Return [X, Y] of the center of cell containing provided text 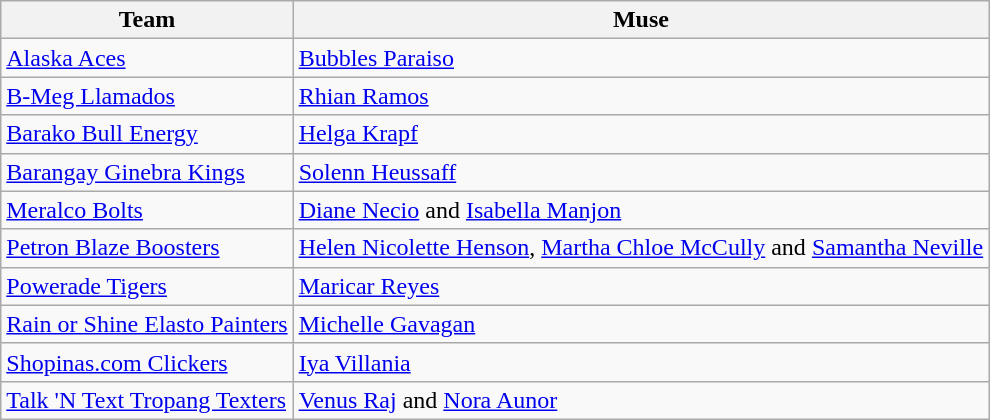
Shopinas.com Clickers [147, 362]
Iya Villania [641, 362]
Team [147, 20]
Michelle Gavagan [641, 324]
Bubbles Paraiso [641, 58]
Solenn Heussaff [641, 172]
Rhian Ramos [641, 96]
Alaska Aces [147, 58]
Barako Bull Energy [147, 134]
Venus Raj and Nora Aunor [641, 400]
Powerade Tigers [147, 286]
Helen Nicolette Henson, Martha Chloe McCully and Samantha Neville [641, 248]
Rain or Shine Elasto Painters [147, 324]
Meralco Bolts [147, 210]
Talk 'N Text Tropang Texters [147, 400]
Maricar Reyes [641, 286]
B-Meg Llamados [147, 96]
Petron Blaze Boosters [147, 248]
Muse [641, 20]
Helga Krapf [641, 134]
Barangay Ginebra Kings [147, 172]
Diane Necio and Isabella Manjon [641, 210]
